Locate the cell with the specified text and output its (X, Y) center coordinate. 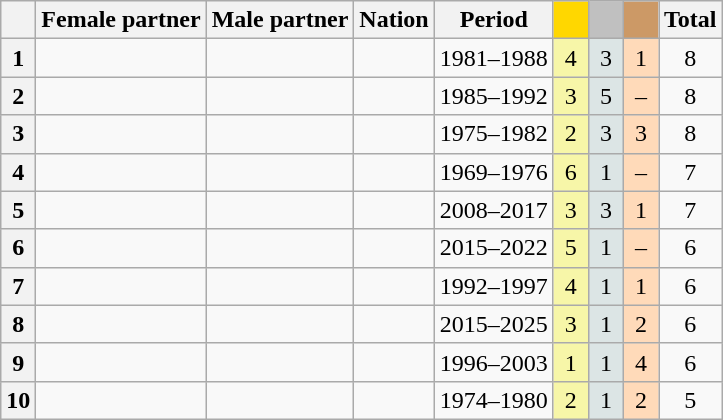
1975–1982 (494, 134)
2015–2022 (494, 248)
Nation (394, 20)
2008–2017 (494, 210)
1981–1988 (494, 58)
2015–2025 (494, 324)
1985–1992 (494, 96)
1996–2003 (494, 362)
9 (18, 362)
1974–1980 (494, 400)
Female partner (121, 20)
1969–1976 (494, 172)
1992–1997 (494, 286)
Total (690, 20)
Male partner (280, 20)
10 (18, 400)
Period (494, 20)
